Determine the [X, Y] coordinate at the center of the cell enclosing the given text.  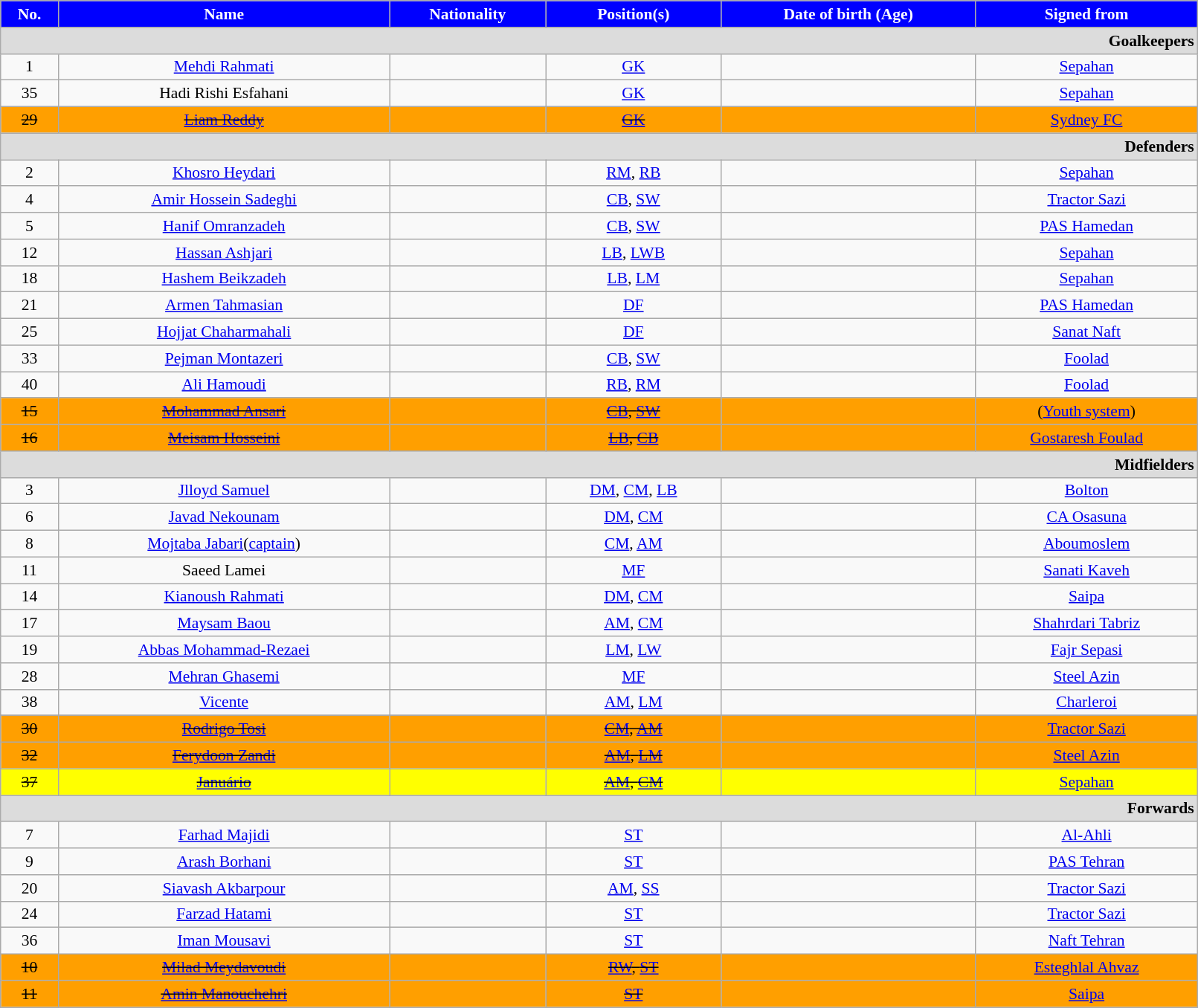
Meisam Hosseini [224, 438]
18 [30, 279]
Goalkeepers [599, 41]
Jlloyd Samuel [224, 491]
LM, LW [634, 650]
Rodrigo Tosi [224, 729]
Hashem Beikzadeh [224, 279]
Signed from [1086, 14]
17 [30, 624]
Sanati Kaveh [1086, 570]
Date of birth (Age) [848, 14]
Hassan Ashjari [224, 253]
Aboumoslem [1086, 544]
30 [30, 729]
24 [30, 914]
No. [30, 14]
RW, ST [634, 968]
LB, LWB [634, 253]
Hanif Omranzadeh [224, 226]
6 [30, 517]
9 [30, 862]
Farhad Majidi [224, 836]
Januário [224, 782]
Gostaresh Foulad [1086, 438]
4 [30, 200]
Position(s) [634, 14]
Hadi Rishi Esfahani [224, 94]
Maysam Baou [224, 624]
32 [30, 756]
19 [30, 650]
Hojjat Chaharmahali [224, 332]
Bolton [1086, 491]
LB, CB [634, 438]
Name [224, 14]
Ali Hamoudi [224, 385]
Defenders [599, 146]
Charleroi [1086, 702]
21 [30, 306]
8 [30, 544]
DM, CM, LB [634, 491]
Mojtaba Jabari(captain) [224, 544]
Sanat Naft [1086, 332]
Kianoush Rahmati [224, 597]
AM, SS [634, 888]
1 [30, 67]
PAS Tehran [1086, 862]
36 [30, 941]
20 [30, 888]
Pejman Montazeri [224, 358]
16 [30, 438]
LB, LM [634, 279]
25 [30, 332]
Amir Hossein Sadeghi [224, 200]
Al-Ahli [1086, 836]
Arash Borhani [224, 862]
14 [30, 597]
12 [30, 253]
35 [30, 94]
Esteghlal Ahvaz [1086, 968]
Khosro Heydari [224, 173]
28 [30, 676]
Forwards [599, 809]
RM, RB [634, 173]
7 [30, 836]
Sydney FC [1086, 120]
Siavash Akbarpour [224, 888]
CA Osasuna [1086, 517]
Milad Meydavoudi [224, 968]
Amin Manouchehri [224, 994]
Iman Mousavi [224, 941]
29 [30, 120]
Liam Reddy [224, 120]
38 [30, 702]
Naft Tehran [1086, 941]
(Youth system) [1086, 412]
40 [30, 385]
Mehran Ghasemi [224, 676]
Vicente [224, 702]
33 [30, 358]
Nationality [468, 14]
Saeed Lamei [224, 570]
Mohammad Ansari [224, 412]
Mehdi Rahmati [224, 67]
37 [30, 782]
Abbas Mohammad-Rezaei [224, 650]
10 [30, 968]
Javad Nekounam [224, 517]
Armen Tahmasian [224, 306]
Fajr Sepasi [1086, 650]
5 [30, 226]
3 [30, 491]
Midfielders [599, 465]
Shahrdari Tabriz [1086, 624]
2 [30, 173]
Farzad Hatami [224, 914]
Ferydoon Zandi [224, 756]
RB, RM [634, 385]
15 [30, 412]
